Return (x, y) of the center of cell containing provided text 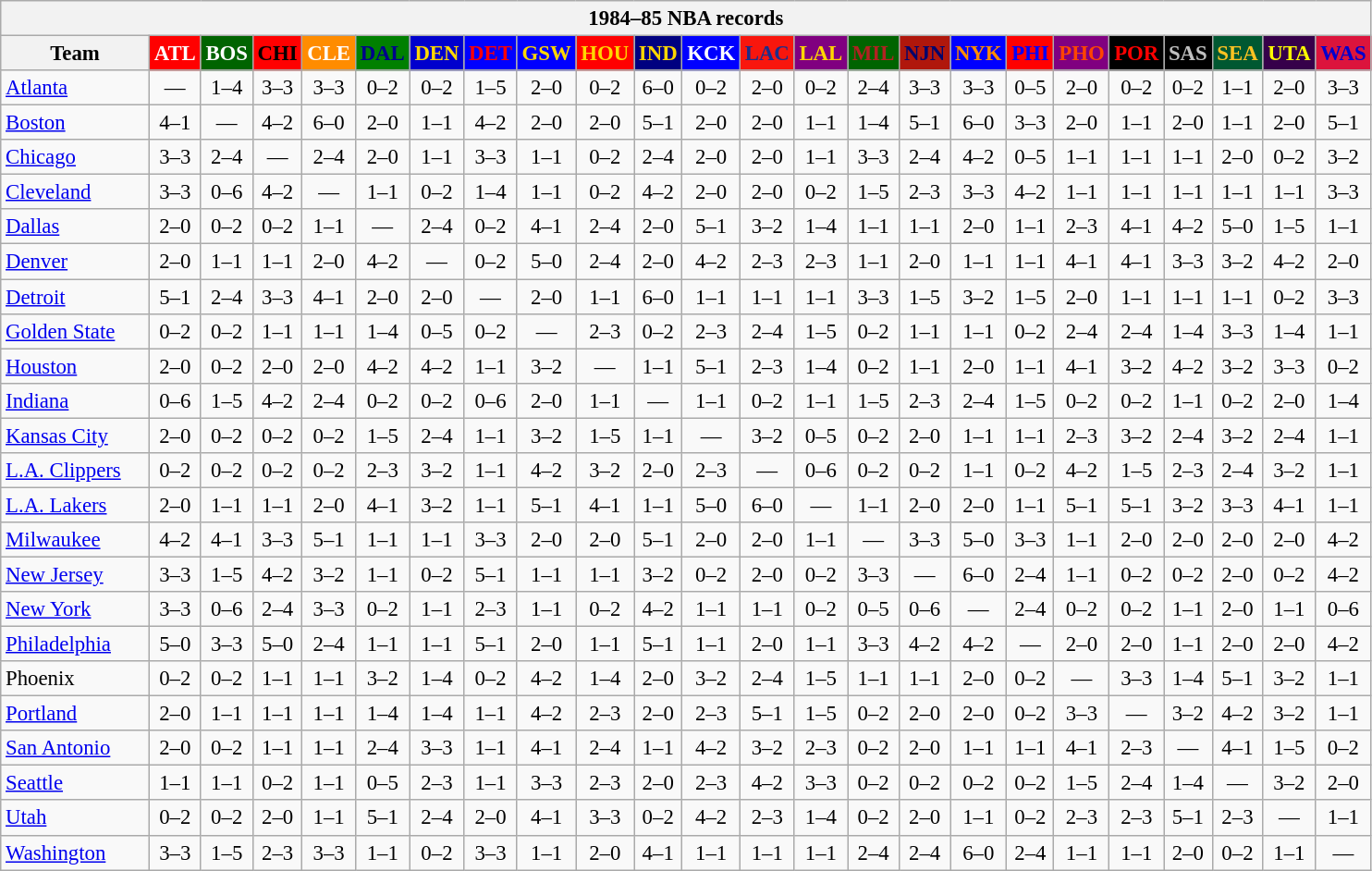
POR (1137, 54)
1984–85 NBA records (686, 18)
Seattle (76, 783)
DET (490, 54)
BOS (227, 54)
L.A. Lakers (76, 505)
Houston (76, 366)
San Antonio (76, 748)
Atlanta (76, 88)
Team (76, 54)
Portland (76, 714)
Milwaukee (76, 540)
Indiana (76, 400)
GSW (546, 54)
WAS (1343, 54)
Detroit (76, 297)
DEN (436, 54)
DAL (383, 54)
CLE (329, 54)
Kansas City (76, 435)
HOU (605, 54)
New York (76, 609)
Chicago (76, 157)
SAS (1188, 54)
NYK (978, 54)
Philadelphia (76, 644)
Boston (76, 123)
Golden State (76, 331)
Cleveland (76, 192)
ATL (175, 54)
LAL (821, 54)
Utah (76, 818)
MIL (874, 54)
Phoenix (76, 679)
IND (658, 54)
New Jersey (76, 574)
UTA (1289, 54)
L.A. Clippers (76, 471)
Denver (76, 262)
Washington (76, 853)
KCK (712, 54)
SEA (1237, 54)
LAC (767, 54)
CHI (277, 54)
PHO (1082, 54)
NJN (925, 54)
Dallas (76, 227)
PHI (1030, 54)
